Determine the [X, Y] coordinate at the center of the cell enclosing the given text.  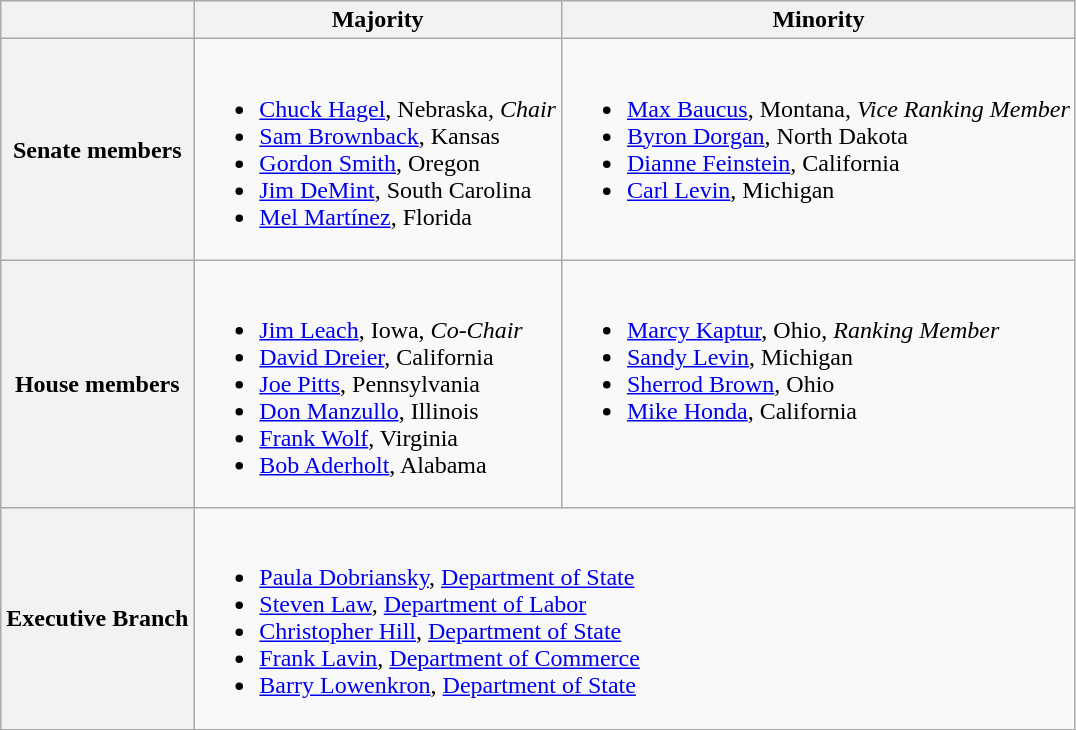
Minority [818, 20]
Chuck Hagel, Nebraska, ChairSam Brownback, KansasGordon Smith, OregonJim DeMint, South CarolinaMel Martínez, Florida [378, 150]
Executive Branch [98, 618]
Max Baucus, Montana, Vice Ranking MemberByron Dorgan, North DakotaDianne Feinstein, CaliforniaCarl Levin, Michigan [818, 150]
Majority [378, 20]
House members [98, 384]
Senate members [98, 150]
Marcy Kaptur, Ohio, Ranking MemberSandy Levin, MichiganSherrod Brown, OhioMike Honda, California [818, 384]
Jim Leach, Iowa, Co-ChairDavid Dreier, CaliforniaJoe Pitts, PennsylvaniaDon Manzullo, IllinoisFrank Wolf, VirginiaBob Aderholt, Alabama [378, 384]
